Detect which cell encompasses the target text, then output its (X, Y) center coordinate. 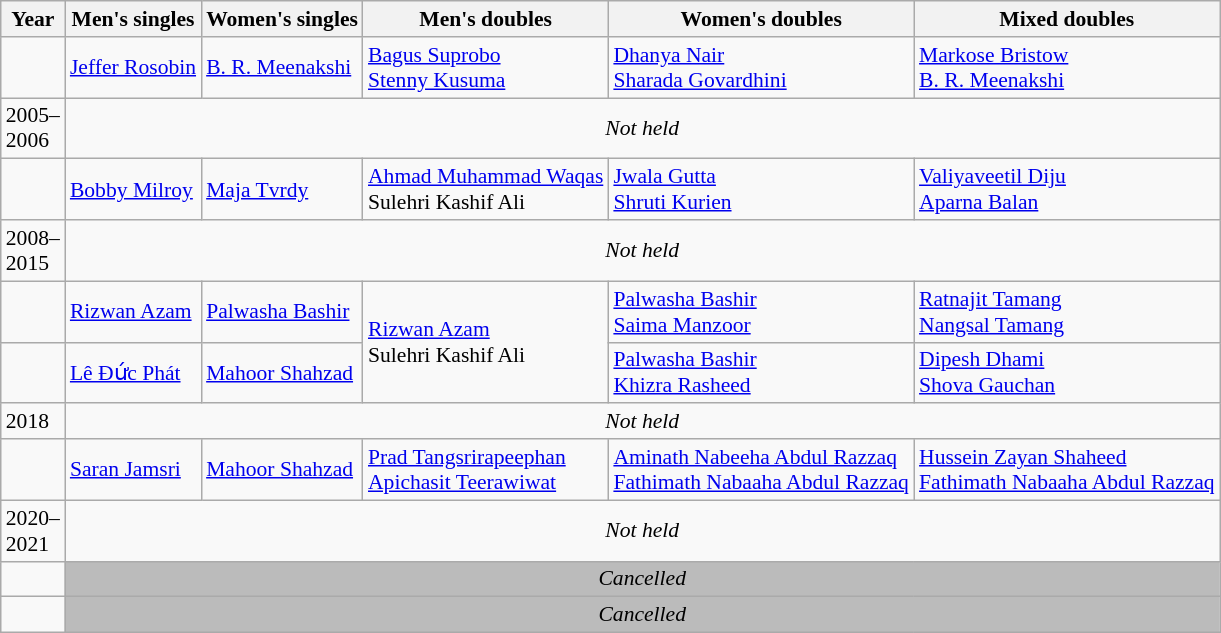
Ahmad Muhammad Waqas Sulehri Kashif Ali (486, 190)
Dhanya Nair Sharada Govardhini (761, 68)
Jwala Gutta Shruti Kurien (761, 190)
Dipesh Dhami Shova Gauchan (1067, 372)
Saran Jamsri (133, 470)
Jeffer Rosobin (133, 68)
Women's singles (282, 19)
Hussein Zayan Shaheed Fathimath Nabaaha Abdul Razzaq (1067, 470)
2020– 2021 (33, 530)
Ratnajit Tamang Nangsal Tamang (1067, 312)
B. R. Meenakshi (282, 68)
Prad Tangsrirapeephan Apichasit Teerawiwat (486, 470)
Lê Đức Phát (133, 372)
2005–2006 (33, 128)
Valiyaveetil Diju Aparna Balan (1067, 190)
Bobby Milroy (133, 190)
Bagus Suprobo Stenny Kusuma (486, 68)
2008– 2015 (33, 250)
Palwasha Bashir Saima Manzoor (761, 312)
Women's doubles (761, 19)
Palwasha Bashir Khizra Rasheed (761, 372)
Palwasha Bashir (282, 312)
Rizwan Azam (133, 312)
Maja Tvrdy (282, 190)
Markose Bristow B. R. Meenakshi (1067, 68)
Mixed doubles (1067, 19)
Rizwan Azam Sulehri Kashif Ali (486, 342)
2018 (33, 422)
Aminath Nabeeha Abdul Razzaq Fathimath Nabaaha Abdul Razzaq (761, 470)
Men's singles (133, 19)
Year (33, 19)
Men's doubles (486, 19)
